Output the [X, Y] coordinate of the center of the cell containing the given text.  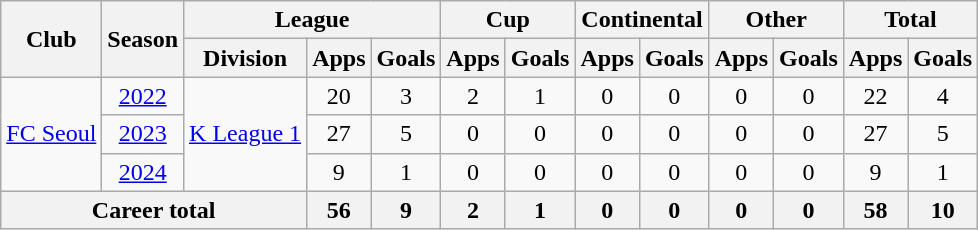
Season [143, 39]
2023 [143, 134]
10 [943, 210]
3 [406, 96]
22 [875, 96]
FC Seoul [52, 134]
Club [52, 39]
K League 1 [246, 134]
4 [943, 96]
Cup [508, 20]
Continental [642, 20]
56 [339, 210]
Total [910, 20]
58 [875, 210]
Career total [154, 210]
League [312, 20]
2024 [143, 172]
Other [776, 20]
Division [246, 58]
20 [339, 96]
2022 [143, 96]
